Extract the (X, Y) coordinate from the center of the cell holding the provided text.  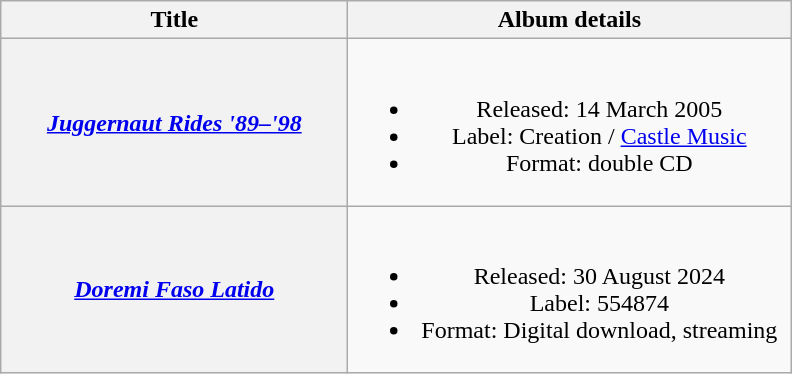
Released: 30 August 2024Label: 554874Format: Digital download, streaming (570, 290)
Released: 14 March 2005Label: Creation / Castle MusicFormat: double CD (570, 122)
Album details (570, 20)
Doremi Faso Latido (174, 290)
Title (174, 20)
Juggernaut Rides '89–'98 (174, 122)
